Locate the cell with the specified text and output its (X, Y) center coordinate. 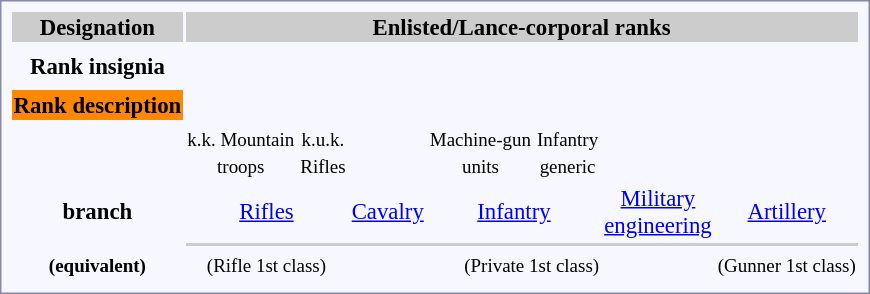
Rank description (98, 105)
Rifles (266, 212)
(equivalent) (98, 264)
(Rifle 1st class) (266, 264)
Cavalry (388, 212)
(Gunner 1st class) (786, 264)
Militaryengineering (658, 212)
Infantrygeneric (568, 152)
k.u.k.Rifles (323, 152)
Infantry (514, 212)
branch (98, 212)
Artillery (786, 212)
(Private 1st class) (532, 264)
k.k. Mountaintroops (241, 152)
Designation (98, 27)
Rank insignia (98, 66)
Enlisted/Lance-corporal ranks (522, 27)
Machine-gununits (480, 152)
